Detect which cell encompasses the target text, then output its (x, y) center coordinate. 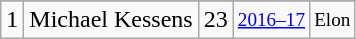
1 (12, 20)
Elon (332, 20)
23 (216, 20)
2016–17 (271, 20)
Michael Kessens (111, 20)
